Find where the given text appears and provide that cell's center as (x, y) coordinate. 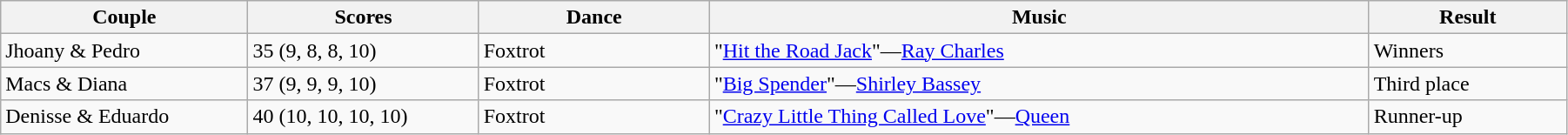
Jhoany & Pedro (124, 51)
"Hit the Road Jack"—Ray Charles (1039, 51)
"Crazy Little Thing Called Love"—Queen (1039, 117)
35 (9, 8, 8, 10) (364, 51)
"Big Spender"—Shirley Bassey (1039, 84)
Couple (124, 17)
Third place (1467, 84)
Denisse & Eduardo (124, 117)
Winners (1467, 51)
Macs & Diana (124, 84)
Runner-up (1467, 117)
37 (9, 9, 9, 10) (364, 84)
40 (10, 10, 10, 10) (364, 117)
Scores (364, 17)
Music (1039, 17)
Result (1467, 17)
Dance (593, 17)
